Locate the cell with the specified text and output its (x, y) center coordinate. 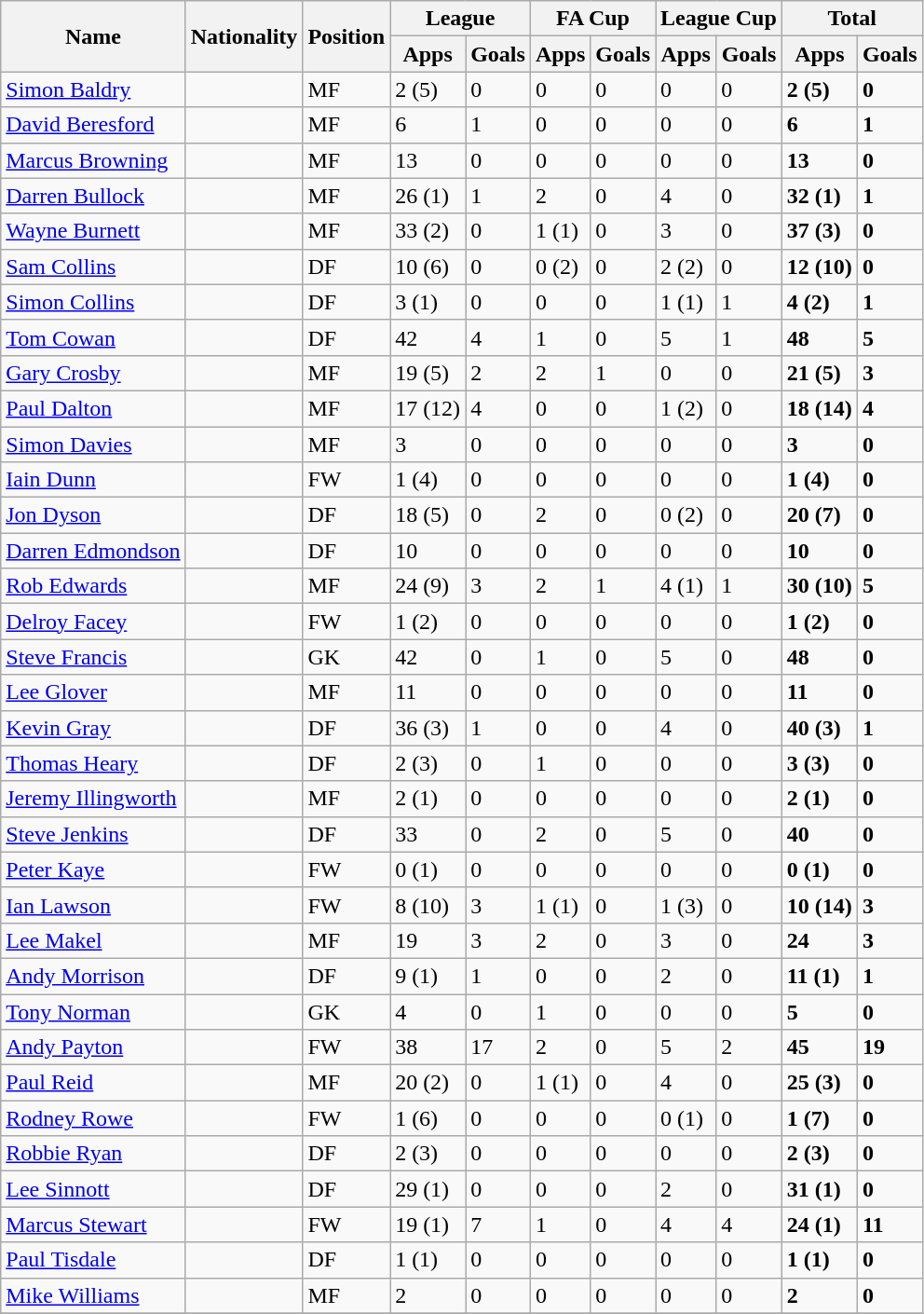
Gary Crosby (93, 373)
FA Cup (592, 19)
3 (3) (820, 763)
Steve Francis (93, 657)
Peter Kaye (93, 869)
David Beresford (93, 125)
Marcus Stewart (93, 1225)
8 (10) (428, 905)
Paul Dalton (93, 408)
2 (2) (686, 267)
19 (1) (428, 1225)
12 (10) (820, 267)
30 (10) (820, 586)
Simon Davies (93, 445)
20 (7) (820, 515)
1 (3) (686, 905)
20 (2) (428, 1083)
Ian Lawson (93, 905)
33 (2) (428, 231)
17 (498, 1047)
Darren Edmondson (93, 551)
Kevin Gray (93, 728)
Wayne Burnett (93, 231)
Lee Makel (93, 940)
Paul Reid (93, 1083)
24 (9) (428, 586)
24 (820, 940)
Simon Collins (93, 302)
1 (6) (428, 1118)
Sam Collins (93, 267)
Andy Morrison (93, 976)
7 (498, 1225)
Robbie Ryan (93, 1154)
Lee Sinnott (93, 1189)
Position (346, 36)
24 (1) (820, 1225)
40 (820, 834)
Tony Norman (93, 1011)
33 (428, 834)
Steve Jenkins (93, 834)
Darren Bullock (93, 196)
Iain Dunn (93, 480)
Total (851, 19)
Jon Dyson (93, 515)
League (460, 19)
Rob Edwards (93, 586)
Delroy Facey (93, 622)
Simon Baldry (93, 89)
10 (14) (820, 905)
21 (5) (820, 373)
Thomas Heary (93, 763)
1 (7) (820, 1118)
40 (3) (820, 728)
31 (1) (820, 1189)
Marcus Browning (93, 160)
Rodney Rowe (93, 1118)
9 (1) (428, 976)
League Cup (719, 19)
Jeremy Illingworth (93, 799)
Nationality (244, 36)
38 (428, 1047)
Andy Payton (93, 1047)
Name (93, 36)
10 (6) (428, 267)
11 (1) (820, 976)
18 (14) (820, 408)
Mike Williams (93, 1295)
3 (1) (428, 302)
Lee Glover (93, 692)
4 (1) (686, 586)
19 (5) (428, 373)
32 (1) (820, 196)
Tom Cowan (93, 337)
29 (1) (428, 1189)
25 (3) (820, 1083)
18 (5) (428, 515)
37 (3) (820, 231)
26 (1) (428, 196)
36 (3) (428, 728)
4 (2) (820, 302)
Paul Tisdale (93, 1260)
17 (12) (428, 408)
45 (820, 1047)
